Output the (X, Y) coordinate of the center of the cell containing the given text.  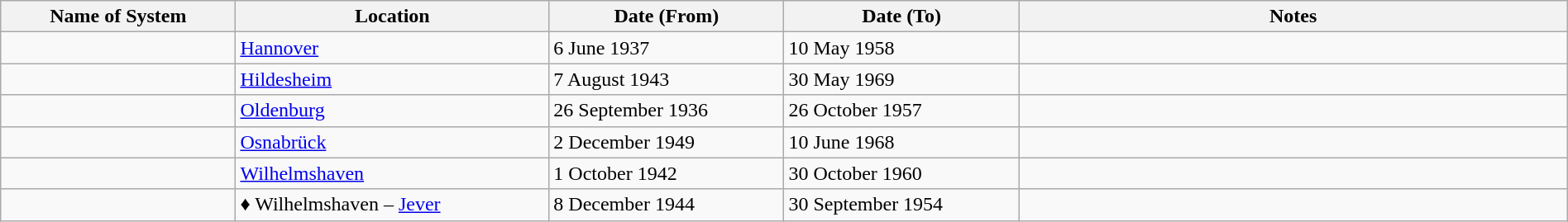
Notes (1293, 17)
1 October 1942 (667, 173)
Oldenburg (392, 111)
10 May 1958 (901, 48)
Name of System (118, 17)
6 June 1937 (667, 48)
26 October 1957 (901, 111)
♦ Wilhelmshaven – Jever (392, 205)
Wilhelmshaven (392, 173)
10 June 1968 (901, 142)
Hannover (392, 48)
30 October 1960 (901, 173)
7 August 1943 (667, 79)
30 May 1969 (901, 79)
8 December 1944 (667, 205)
Date (To) (901, 17)
30 September 1954 (901, 205)
Location (392, 17)
Date (From) (667, 17)
Osnabrück (392, 142)
26 September 1936 (667, 111)
2 December 1949 (667, 142)
Hildesheim (392, 79)
